Return the (x, y) coordinate for the center point of the cell that contains the specified text.  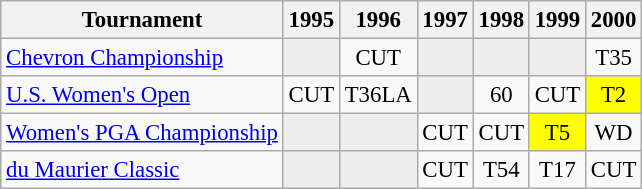
T35 (614, 58)
1995 (311, 20)
Chevron Championship (142, 58)
du Maurier Classic (142, 170)
U.S. Women's Open (142, 95)
Tournament (142, 20)
60 (501, 95)
T2 (614, 95)
Women's PGA Championship (142, 133)
T5 (557, 133)
T36LA (378, 95)
1999 (557, 20)
1997 (445, 20)
1996 (378, 20)
1998 (501, 20)
2000 (614, 20)
T17 (557, 170)
WD (614, 133)
T54 (501, 170)
